Locate the cell with the specified text and output its (x, y) center coordinate. 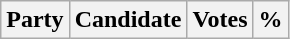
% (270, 20)
Votes (220, 20)
Party (35, 20)
Candidate (128, 20)
